Identify which cell holds the provided text, then report its [x, y] central coordinate. 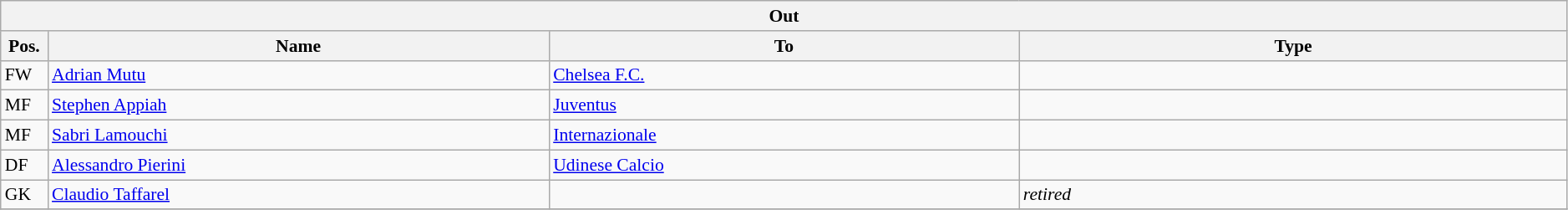
Udinese Calcio [784, 165]
Adrian Mutu [298, 75]
Sabri Lamouchi [298, 136]
Juventus [784, 105]
FW [24, 75]
Stephen Appiah [298, 105]
DF [24, 165]
Type [1293, 46]
Alessandro Pierini [298, 165]
Name [298, 46]
Out [784, 16]
Pos. [24, 46]
Claudio Taffarel [298, 195]
Chelsea F.C. [784, 75]
To [784, 46]
GK [24, 195]
retired [1293, 195]
Internazionale [784, 136]
